Return the [X, Y] coordinate for the center point of the cell that contains the specified text.  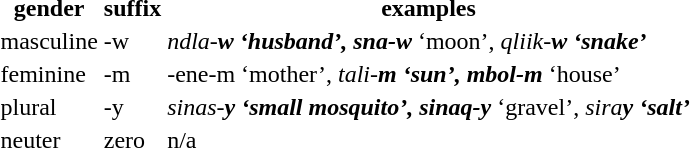
-w [132, 41]
-y [132, 107]
-m [132, 74]
